Provide the (x, y) coordinate of the cell's center where the given text is located.  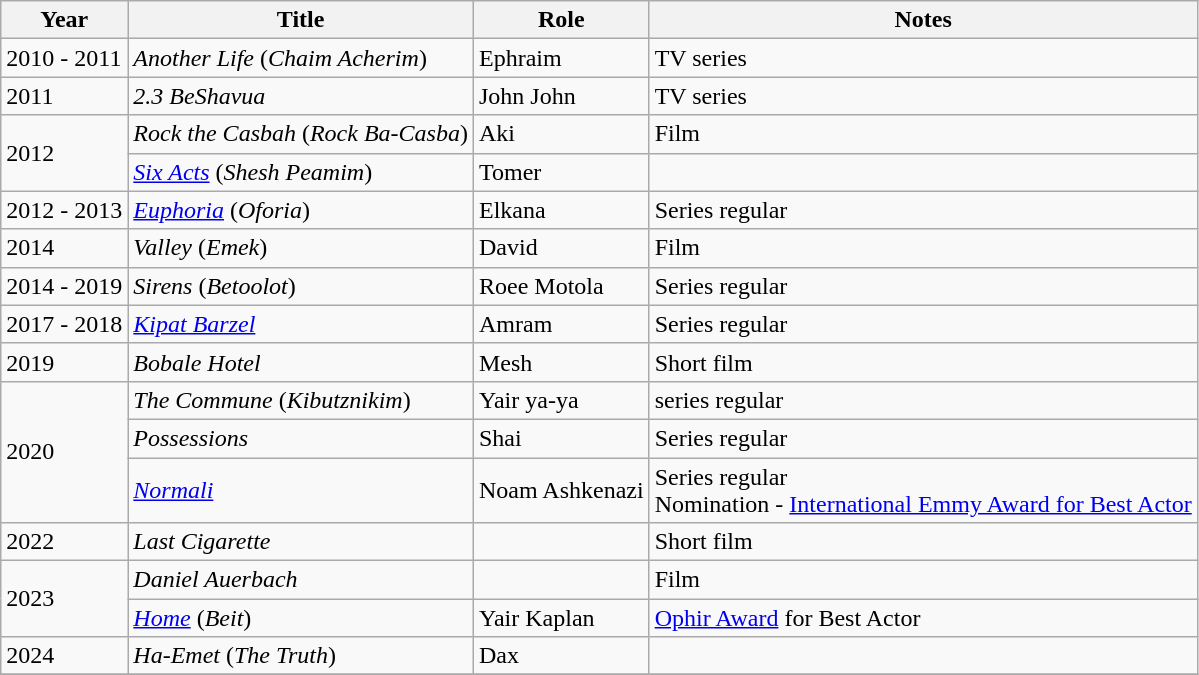
2010 - 2011 (64, 58)
Title (301, 20)
Ha-Emet (The Truth) (301, 656)
2012 (64, 153)
The Commune (Kibutznikim) (301, 400)
Tomer (561, 172)
Home (Beit) (301, 618)
2019 (64, 362)
Kipat Barzel (301, 324)
Normali (301, 490)
Year (64, 20)
Series regularNomination - International Emmy Award for Best Actor (923, 490)
2014 (64, 248)
2023 (64, 599)
Bobale Hotel (301, 362)
2014 - 2019 (64, 286)
Notes (923, 20)
Noam Ashkenazi (561, 490)
Daniel Auerbach (301, 580)
Last Cigarette (301, 542)
Shai (561, 438)
Another Life (Chaim Acherim) (301, 58)
2011 (64, 96)
John John (561, 96)
2017 - 2018 (64, 324)
2024 (64, 656)
2020 (64, 452)
David (561, 248)
Ophir Award for Best Actor (923, 618)
Six Acts (Shesh Peamim) (301, 172)
Sirens (Betoolot) (301, 286)
Roee Motola (561, 286)
Yair Kaplan (561, 618)
Possessions (301, 438)
2012 - 2013 (64, 210)
Valley (Emek) (301, 248)
Euphoria (Oforia) (301, 210)
Amram (561, 324)
Aki (561, 134)
Yair ya-ya (561, 400)
Elkana (561, 210)
Mesh (561, 362)
Rock the Casbah (Rock Ba-Casba) (301, 134)
Role (561, 20)
Ephraim (561, 58)
Dax (561, 656)
series regular (923, 400)
2022 (64, 542)
2.3 BeShavua (301, 96)
